Extract the (X, Y) coordinate from the center of the cell holding the provided text.  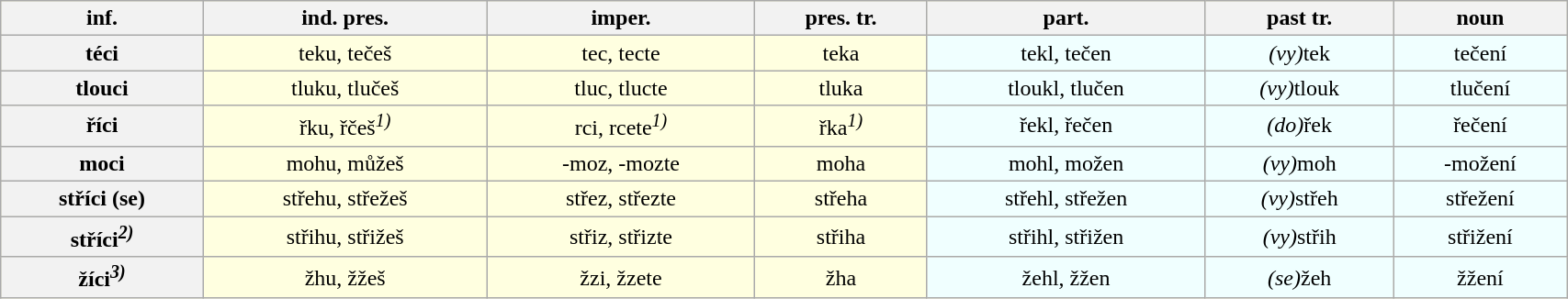
(vy)tek (1299, 53)
past tr. (1299, 18)
mohu, můžeš (345, 163)
moci (103, 163)
(vy)moh (1299, 163)
střihu, střižeš (345, 237)
noun (1480, 18)
tec, tecte (621, 53)
(vy)střeh (1299, 199)
řečení (1480, 127)
(se)žeh (1299, 277)
žžení (1480, 277)
střiha (841, 237)
žzi, žzete (621, 277)
střižení (1480, 237)
tlučení (1480, 88)
imper. (621, 18)
mohl, možen (1066, 163)
pres. tr. (841, 18)
part. (1066, 18)
tekl, tečen (1066, 53)
moha (841, 163)
téci (103, 53)
žíci3) (103, 277)
řekl, řečen (1066, 127)
střehl, střežen (1066, 199)
řka1) (841, 127)
tluka (841, 88)
řku, řčeš1) (345, 127)
rci, rcete1) (621, 127)
tečení (1480, 53)
tluku, tlučeš (345, 88)
střeha (841, 199)
střehu, střežeš (345, 199)
teku, tečeš (345, 53)
stříci2) (103, 237)
říci (103, 127)
tloukl, tlučen (1066, 88)
střihl, střižen (1066, 237)
inf. (103, 18)
žhu, žžeš (345, 277)
střiz, střizte (621, 237)
-možení (1480, 163)
střez, střezte (621, 199)
ind. pres. (345, 18)
tlouci (103, 88)
(do)řek (1299, 127)
stříci (se) (103, 199)
střežení (1480, 199)
tluc, tlucte (621, 88)
(vy)střih (1299, 237)
žehl, žžen (1066, 277)
teka (841, 53)
(vy)tlouk (1299, 88)
žha (841, 277)
-moz, -mozte (621, 163)
